From the cell containing the given text, extract its center point as (x, y) coordinate. 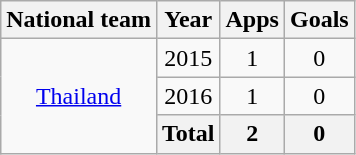
Apps (252, 20)
Year (188, 20)
National team (79, 20)
2015 (188, 58)
Thailand (79, 96)
2 (252, 134)
2016 (188, 96)
Goals (319, 20)
Total (188, 134)
